For the text-containing cell, return its midpoint in [x, y] coordinate format. 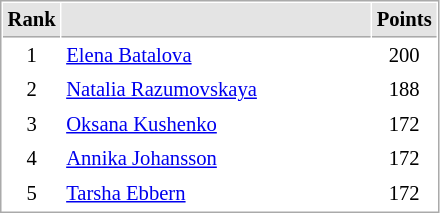
188 [404, 90]
Points [404, 20]
Elena Batalova [216, 56]
2 [32, 90]
Oksana Kushenko [216, 124]
200 [404, 56]
Rank [32, 20]
4 [32, 158]
1 [32, 56]
Natalia Razumovskaya [216, 90]
Tarsha Ebbern [216, 194]
Annika Johansson [216, 158]
3 [32, 124]
5 [32, 194]
